Find where the given text appears and provide that cell's center as [x, y] coordinate. 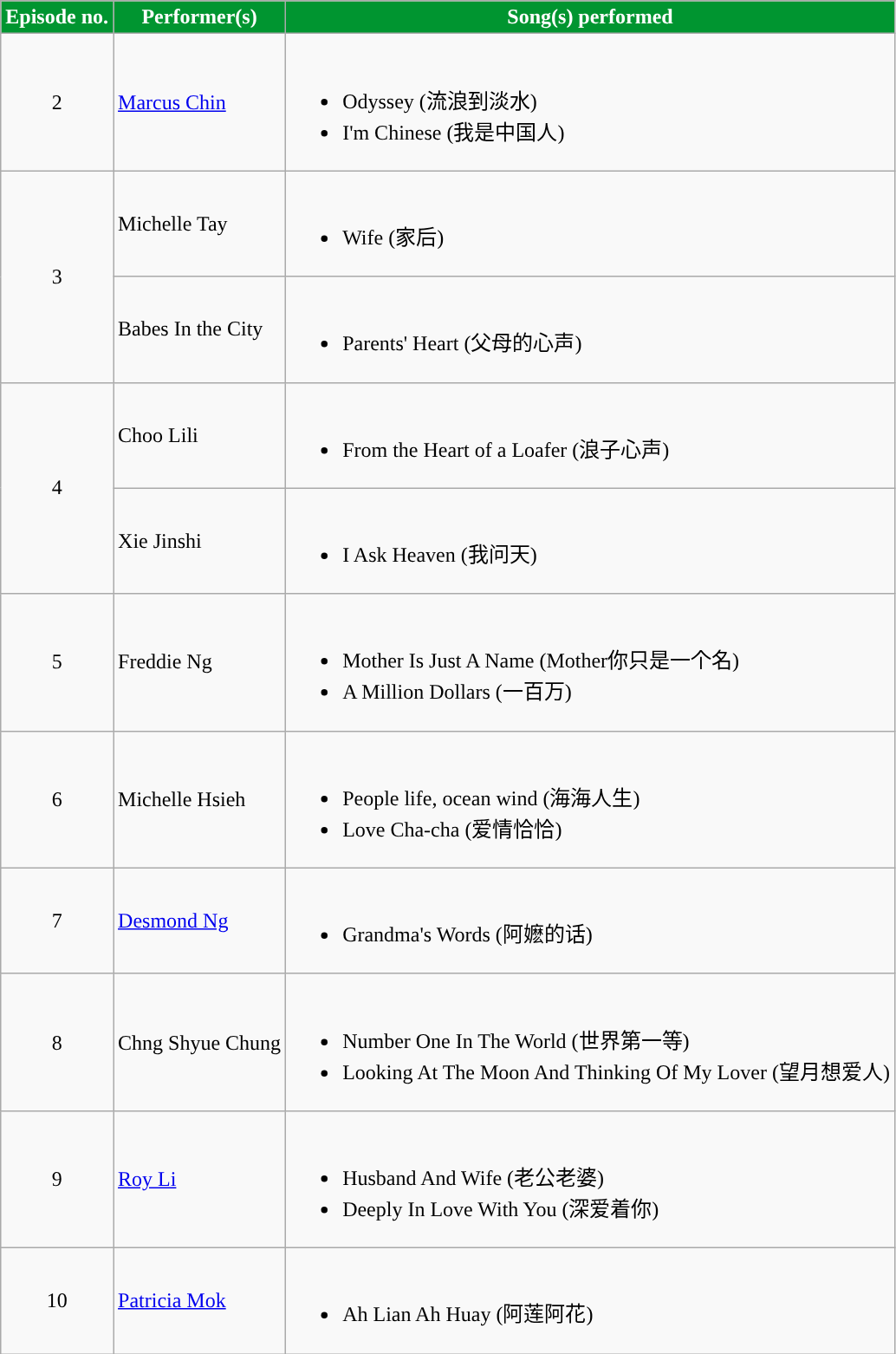
Desmond Ng [199, 921]
People life, ocean wind (海海人生)Love Cha-cha (爱情恰恰) [591, 799]
7 [57, 921]
Wife (家后) [591, 224]
Michelle Hsieh [199, 799]
From the Heart of a Loafer (浪子心声) [591, 435]
Song(s) performed [591, 17]
Grandma's Words (阿嬷的话) [591, 921]
I Ask Heaven (我问天) [591, 541]
Michelle Tay [199, 224]
Performer(s) [199, 17]
Husband And Wife (老公老婆)Deeply In Love With You (深爱着你) [591, 1179]
6 [57, 799]
Ah Lian Ah Huay (阿莲阿花) [591, 1300]
Mother Is Just A Name (Mother你只是一个名)A Million Dollars (一百万) [591, 662]
Roy Li [199, 1179]
Episode no. [57, 17]
2 [57, 102]
10 [57, 1300]
Choo Lili [199, 435]
Xie Jinshi [199, 541]
Babes In the City [199, 329]
Chng Shyue Chung [199, 1042]
5 [57, 662]
Patricia Mok [199, 1300]
9 [57, 1179]
Number One In The World (世界第一等)Looking At The Moon And Thinking Of My Lover (望月想爱人) [591, 1042]
Odyssey (流浪到淡水)I'm Chinese (我是中国人) [591, 102]
4 [57, 488]
Freddie Ng [199, 662]
Parents' Heart (父母的心声) [591, 329]
8 [57, 1042]
3 [57, 277]
Marcus Chin [199, 102]
